Scan for the cell matching the given text and deliver its (X, Y) coordinate at center. 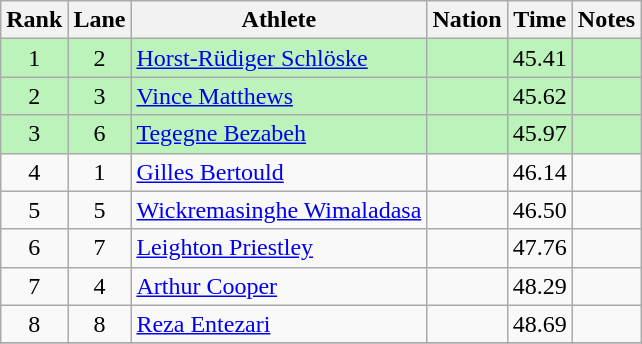
48.69 (540, 324)
Horst-Rüdiger Schlöske (279, 58)
Nation (467, 20)
45.41 (540, 58)
45.97 (540, 134)
Wickremasinghe Wimaladasa (279, 210)
46.14 (540, 172)
Rank (34, 20)
Notes (606, 20)
Lane (100, 20)
48.29 (540, 286)
Arthur Cooper (279, 286)
46.50 (540, 210)
Reza Entezari (279, 324)
Leighton Priestley (279, 248)
Athlete (279, 20)
Gilles Bertould (279, 172)
Vince Matthews (279, 96)
45.62 (540, 96)
Time (540, 20)
Tegegne Bezabeh (279, 134)
47.76 (540, 248)
